Extract the (X, Y) coordinate from the center of the cell holding the provided text.  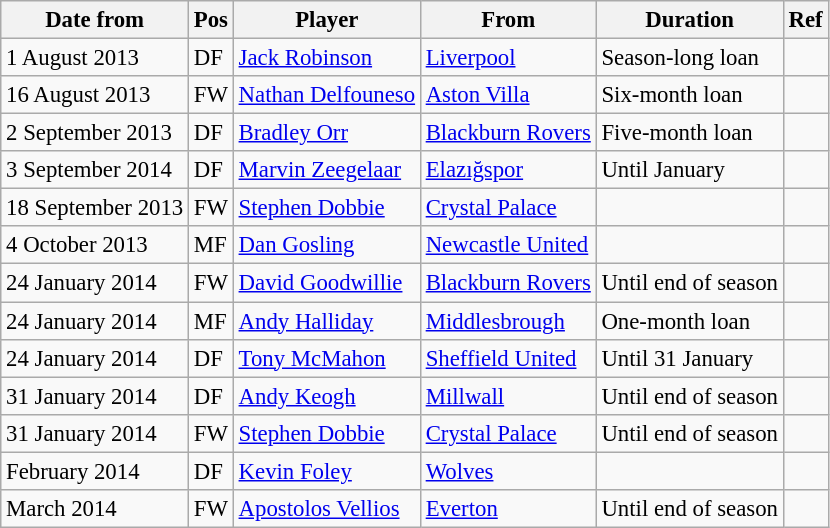
Nathan Delfouneso (326, 95)
Five-month loan (690, 133)
Six-month loan (690, 95)
Until January (690, 170)
Wolves (508, 471)
Duration (690, 20)
Until 31 January (690, 358)
Kevin Foley (326, 471)
March 2014 (95, 509)
2 September 2013 (95, 133)
4 October 2013 (95, 245)
3 September 2014 (95, 170)
Date from (95, 20)
Player (326, 20)
David Goodwillie (326, 283)
Middlesbrough (508, 321)
Marvin Zeegelaar (326, 170)
Pos (212, 20)
Aston Villa (508, 95)
Andy Halliday (326, 321)
One-month loan (690, 321)
Ref (806, 20)
Everton (508, 509)
Jack Robinson (326, 58)
18 September 2013 (95, 208)
Bradley Orr (326, 133)
Elazığspor (508, 170)
Dan Gosling (326, 245)
1 August 2013 (95, 58)
February 2014 (95, 471)
Millwall (508, 396)
Liverpool (508, 58)
Tony McMahon (326, 358)
From (508, 20)
Apostolos Vellios (326, 509)
16 August 2013 (95, 95)
Newcastle United (508, 245)
Andy Keogh (326, 396)
Sheffield United (508, 358)
Season-long loan (690, 58)
